Scan for the cell matching the given text and deliver its (X, Y) coordinate at center. 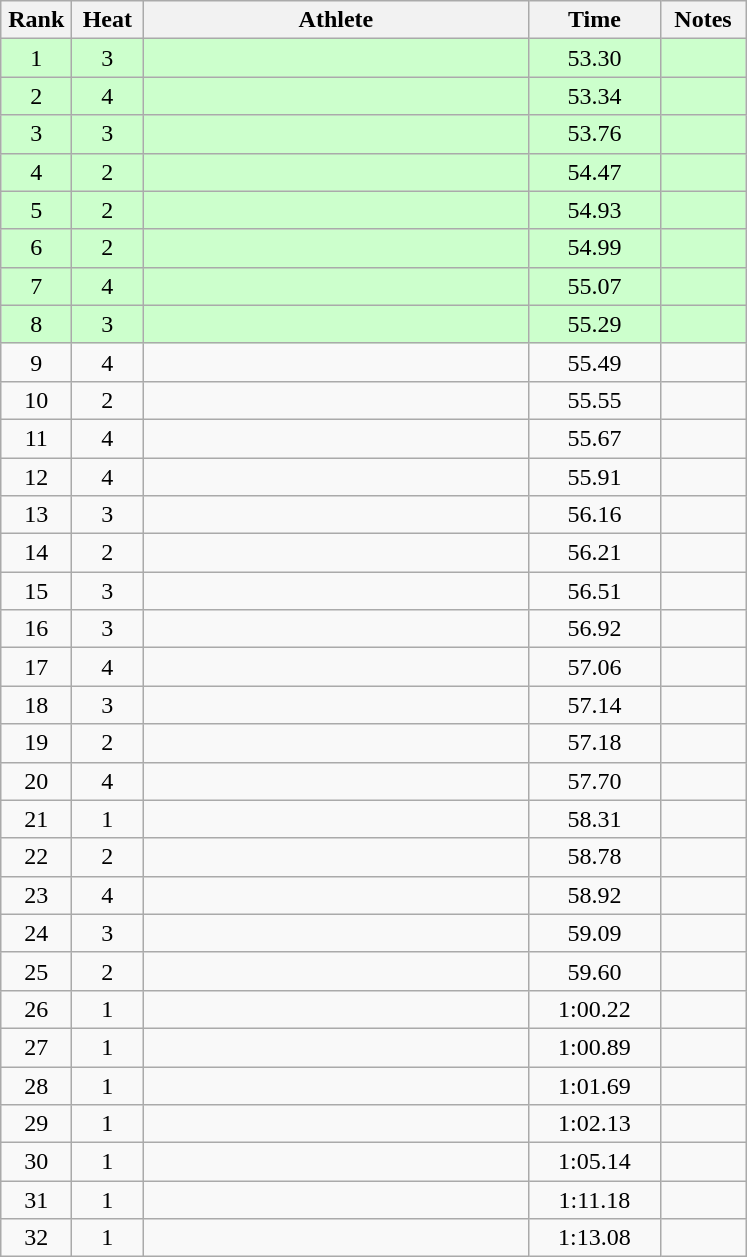
Time (594, 20)
29 (36, 1124)
55.49 (594, 362)
56.51 (594, 591)
7 (36, 286)
55.55 (594, 400)
57.70 (594, 781)
54.93 (594, 210)
18 (36, 705)
53.76 (594, 134)
56.16 (594, 515)
58.92 (594, 895)
12 (36, 477)
30 (36, 1162)
16 (36, 629)
5 (36, 210)
10 (36, 400)
17 (36, 667)
31 (36, 1200)
14 (36, 553)
27 (36, 1047)
6 (36, 248)
55.91 (594, 477)
54.99 (594, 248)
58.78 (594, 857)
57.06 (594, 667)
19 (36, 743)
25 (36, 971)
53.34 (594, 96)
1:11.18 (594, 1200)
9 (36, 362)
55.07 (594, 286)
1:00.22 (594, 1009)
15 (36, 591)
20 (36, 781)
1:01.69 (594, 1085)
1:02.13 (594, 1124)
1:13.08 (594, 1238)
59.60 (594, 971)
57.18 (594, 743)
57.14 (594, 705)
Athlete (336, 20)
56.21 (594, 553)
Notes (703, 20)
8 (36, 324)
11 (36, 438)
24 (36, 933)
53.30 (594, 58)
13 (36, 515)
55.29 (594, 324)
59.09 (594, 933)
Rank (36, 20)
28 (36, 1085)
55.67 (594, 438)
56.92 (594, 629)
32 (36, 1238)
26 (36, 1009)
21 (36, 819)
23 (36, 895)
22 (36, 857)
54.47 (594, 172)
Heat (108, 20)
1:05.14 (594, 1162)
1:00.89 (594, 1047)
58.31 (594, 819)
